Scan for the cell matching the given text and deliver its [x, y] coordinate at center. 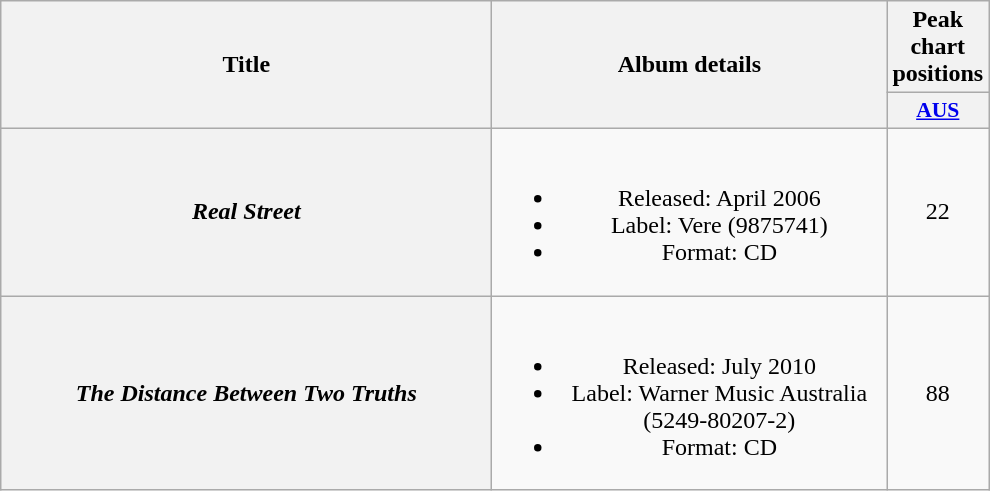
Released: July 2010Label: Warner Music Australia (5249-80207-2)Format: CD [690, 393]
Peak chart positions [938, 47]
22 [938, 212]
88 [938, 393]
AUS [938, 111]
Released: April 2006Label: Vere (9875741)Format: CD [690, 212]
Album details [690, 65]
Real Street [246, 212]
The Distance Between Two Truths [246, 393]
Title [246, 65]
